Scan for the cell matching the given text and deliver its (X, Y) coordinate at center. 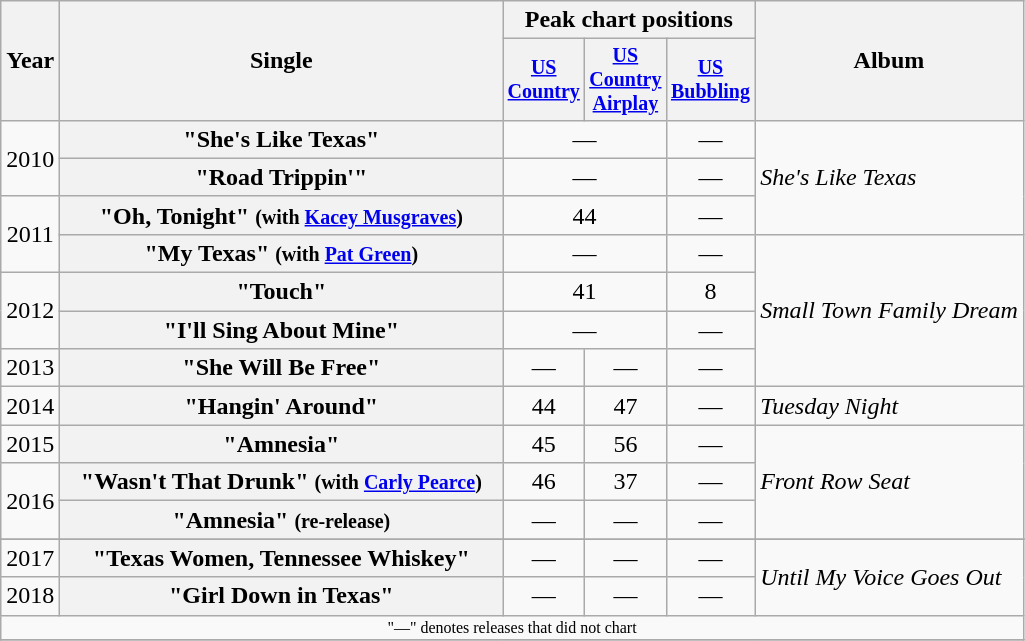
2015 (30, 444)
US Country (544, 80)
2018 (30, 596)
2012 (30, 311)
US Bubbling (710, 80)
8 (710, 292)
46 (544, 482)
"Amnesia" (re-release) (282, 520)
Single (282, 61)
"Touch" (282, 292)
41 (584, 292)
2010 (30, 158)
"Road Trippin'" (282, 177)
"She Will Be Free" (282, 368)
"Girl Down in Texas" (282, 596)
Front Row Seat (890, 482)
US Country Airplay (626, 80)
37 (626, 482)
Album (890, 61)
Peak chart positions (629, 20)
"Texas Women, Tennessee Whiskey" (282, 558)
2011 (30, 234)
"Hangin' Around" (282, 406)
"—" denotes releases that did not chart (512, 627)
Small Town Family Dream (890, 310)
2017 (30, 558)
"Amnesia" (282, 444)
"She's Like Texas" (282, 139)
"Wasn't That Drunk" (with Carly Pearce) (282, 482)
2013 (30, 368)
56 (626, 444)
2016 (30, 501)
Tuesday Night (890, 406)
2014 (30, 406)
47 (626, 406)
45 (544, 444)
"Oh, Tonight" (with Kacey Musgraves) (282, 215)
Until My Voice Goes Out (890, 577)
She's Like Texas (890, 177)
"My Texas" (with Pat Green) (282, 253)
"I'll Sing About Mine" (282, 330)
Year (30, 61)
